From the cell containing the given text, extract its center point as (x, y) coordinate. 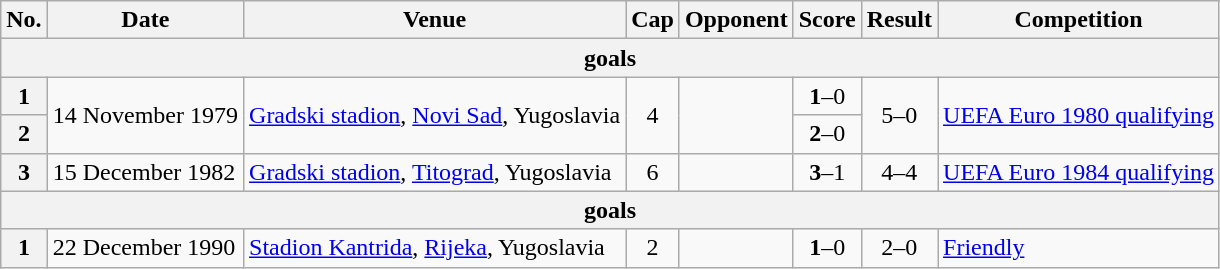
22 December 1990 (145, 248)
UEFA Euro 1980 qualifying (1079, 115)
Date (145, 20)
Gradski stadion, Titograd, Yugoslavia (435, 172)
4–4 (899, 172)
5–0 (899, 115)
14 November 1979 (145, 115)
Cap (653, 20)
Opponent (736, 20)
Stadion Kantrida, Rijeka, Yugoslavia (435, 248)
Score (827, 20)
Result (899, 20)
UEFA Euro 1984 qualifying (1079, 172)
3 (24, 172)
Competition (1079, 20)
4 (653, 115)
15 December 1982 (145, 172)
3–1 (827, 172)
Friendly (1079, 248)
No. (24, 20)
Venue (435, 20)
6 (653, 172)
Gradski stadion, Novi Sad, Yugoslavia (435, 115)
